For the text-containing cell, return its midpoint in [x, y] coordinate format. 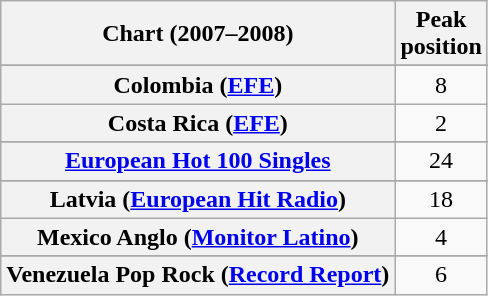
Venezuela Pop Rock (Record Report) [198, 275]
Latvia (European Hit Radio) [198, 199]
European Hot 100 Singles [198, 161]
6 [441, 275]
Chart (2007–2008) [198, 34]
Mexico Anglo (Monitor Latino) [198, 237]
8 [441, 85]
Peakposition [441, 34]
Colombia (EFE) [198, 85]
18 [441, 199]
24 [441, 161]
4 [441, 237]
2 [441, 123]
Costa Rica (EFE) [198, 123]
